Find where the given text appears and provide that cell's center as [X, Y] coordinate. 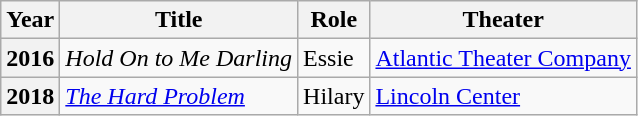
Hold On to Me Darling [179, 58]
2018 [30, 96]
Year [30, 20]
2016 [30, 58]
Theater [504, 20]
Lincoln Center [504, 96]
Hilary [334, 96]
Title [179, 20]
Essie [334, 58]
Atlantic Theater Company [504, 58]
Role [334, 20]
The Hard Problem [179, 96]
